Determine the (x, y) coordinate at the center of the cell enclosing the given text.  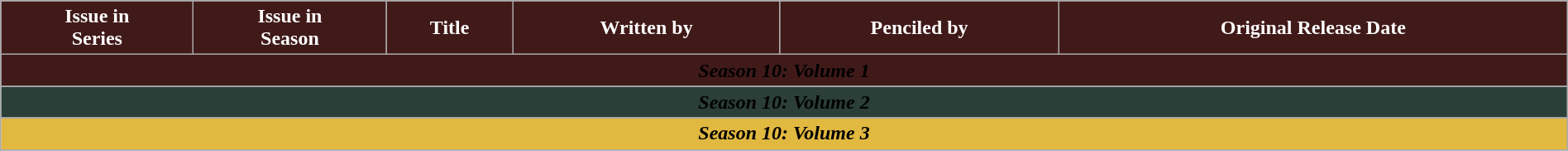
Season 10: Volume 1 (784, 71)
Title (450, 28)
Penciled by (920, 28)
Issue inSeries (98, 28)
Season 10: Volume 2 (784, 102)
Original Release Date (1313, 28)
Issue inSeason (289, 28)
Season 10: Volume 3 (784, 134)
Written by (646, 28)
